Detect which cell encompasses the target text, then output its (X, Y) center coordinate. 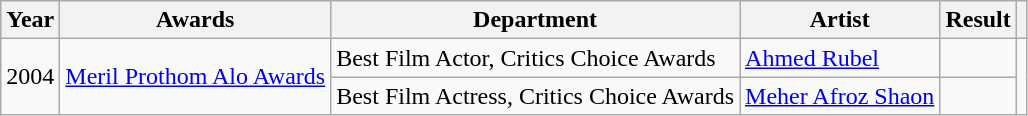
Meril Prothom Alo Awards (196, 77)
Result (978, 20)
Best Film Actress, Critics Choice Awards (536, 96)
Ahmed Rubel (840, 58)
Best Film Actor, Critics Choice Awards (536, 58)
Awards (196, 20)
Department (536, 20)
Meher Afroz Shaon (840, 96)
2004 (30, 77)
Year (30, 20)
Artist (840, 20)
